Output the [X, Y] coordinate of the center of the cell containing the given text.  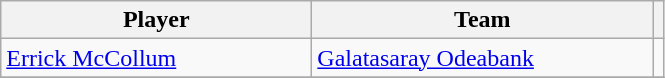
Galatasaray Odeabank [482, 58]
Errick McCollum [156, 58]
Team [482, 20]
Player [156, 20]
